Scan for the cell matching the given text and deliver its (x, y) coordinate at center. 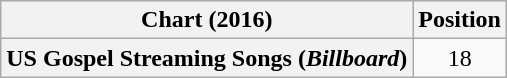
Chart (2016) (207, 20)
18 (460, 58)
US Gospel Streaming Songs (Billboard) (207, 58)
Position (460, 20)
